Return the [X, Y] coordinate for the center point of the cell that contains the specified text.  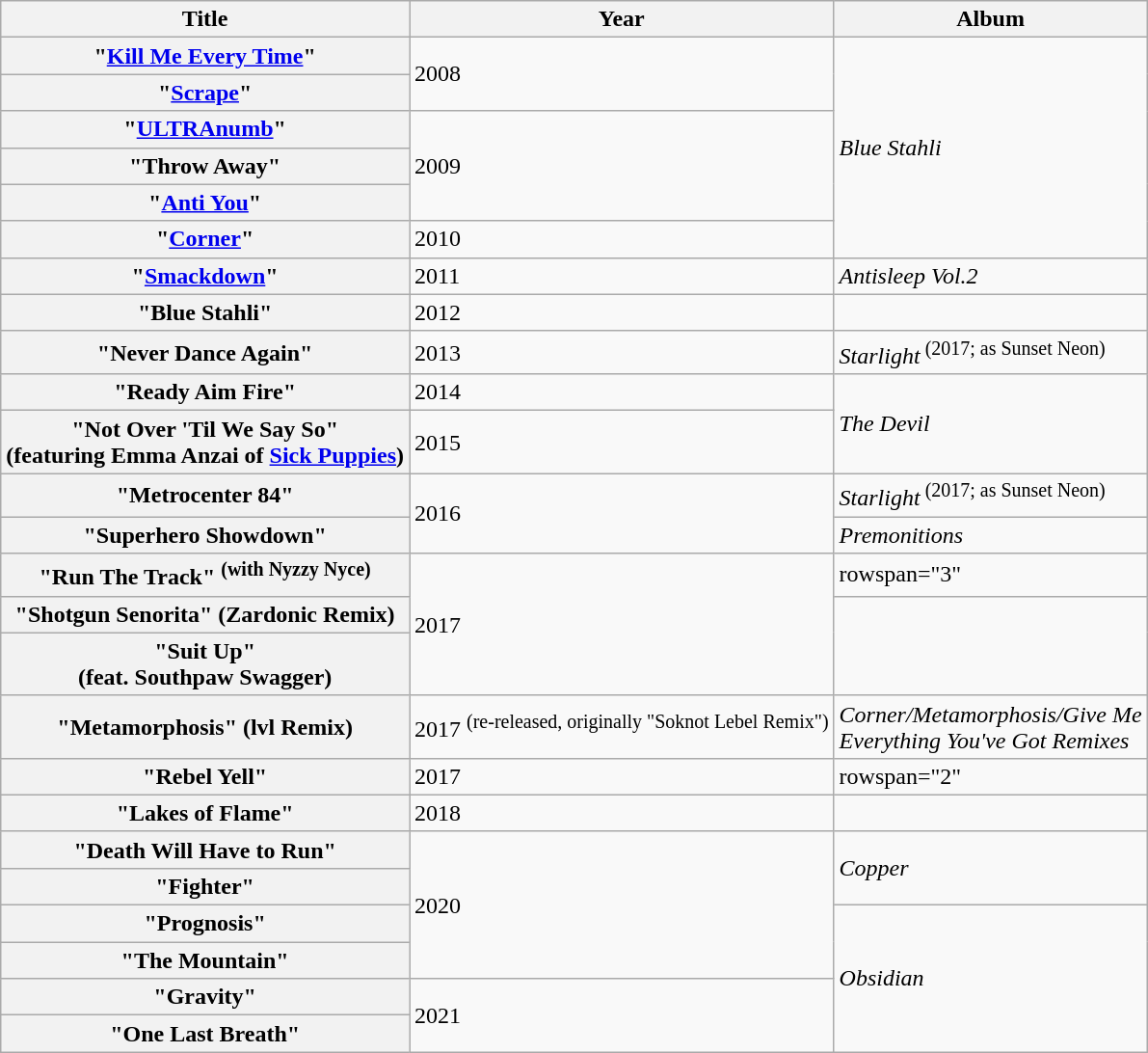
2015 [621, 442]
"Corner" [205, 239]
2011 [621, 276]
2021 [621, 1015]
2014 [621, 392]
Antisleep Vol.2 [991, 276]
"One Last Breath" [205, 1034]
"Rebel Yell" [205, 776]
"Shotgun Senorita" (Zardonic Remix) [205, 614]
"Anti You" [205, 202]
rowspan="2" [991, 776]
"Gravity" [205, 997]
2017 (re-released, originally "Soknot Lebel Remix") [621, 727]
2016 [621, 513]
2009 [621, 166]
"Lakes of Flame" [205, 813]
2008 [621, 74]
Album [991, 19]
"Scrape" [205, 93]
"Superhero Showdown" [205, 535]
"Never Dance Again" [205, 353]
2010 [621, 239]
"Throw Away" [205, 166]
2012 [621, 312]
2020 [621, 904]
Premonitions [991, 535]
"Ready Aim Fire" [205, 392]
"ULTRAnumb" [205, 129]
Title [205, 19]
"Metamorphosis" (lvl Remix) [205, 727]
"Death Will Have to Run" [205, 850]
Copper [991, 868]
"Kill Me Every Time" [205, 56]
2018 [621, 813]
Corner/Metamorphosis/Give Me Everything You've Got Remixes [991, 727]
"Fighter" [205, 887]
Blue Stahli [991, 148]
Year [621, 19]
"Smackdown" [205, 276]
"Not Over 'Til We Say So"(featuring Emma Anzai of Sick Puppies) [205, 442]
2013 [621, 353]
"The Mountain" [205, 960]
"Blue Stahli" [205, 312]
The Devil [991, 424]
"Metrocenter 84" [205, 496]
rowspan="3" [991, 575]
Obsidian [991, 979]
"Suit Up"(feat. Southpaw Swagger) [205, 663]
"Run The Track" (with Nyzzy Nyce) [205, 575]
"Prognosis" [205, 924]
